Identify which cell holds the provided text, then report its [x, y] central coordinate. 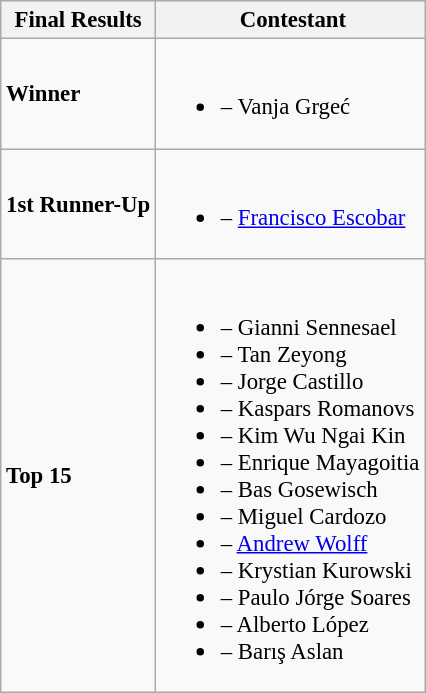
– Francisco Escobar [290, 204]
Final Results [78, 20]
1st Runner-Up [78, 204]
– Vanja Grgeć [290, 94]
Top 15 [78, 476]
Contestant [290, 20]
Winner [78, 94]
